Output the [X, Y] coordinate of the center of the cell containing the given text.  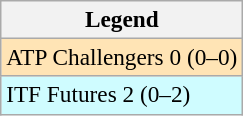
ATP Challengers 0 (0–0) [122, 57]
Legend [122, 19]
ITF Futures 2 (0–2) [122, 95]
